Determine the (X, Y) coordinate at the center of the cell enclosing the given text.  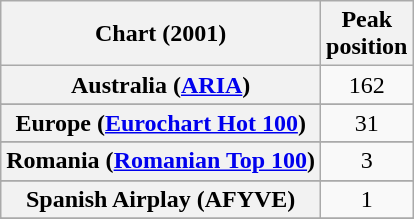
Australia (ARIA) (161, 85)
Europe (Eurochart Hot 100) (161, 123)
3 (367, 161)
Romania (Romanian Top 100) (161, 161)
31 (367, 123)
Chart (2001) (161, 34)
162 (367, 85)
1 (367, 199)
Spanish Airplay (AFYVE) (161, 199)
Peakposition (367, 34)
